Identify which cell holds the provided text, then report its [x, y] central coordinate. 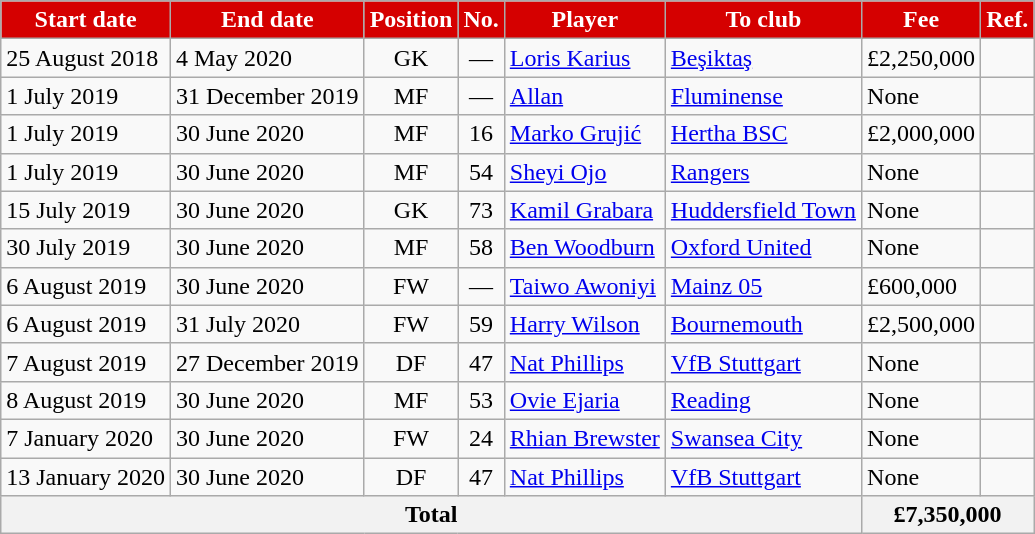
54 [481, 172]
£2,000,000 [922, 134]
Hertha BSC [763, 134]
£2,250,000 [922, 58]
Fluminense [763, 96]
Player [584, 20]
Ben Woodburn [584, 248]
58 [481, 248]
31 July 2020 [267, 324]
15 July 2019 [86, 210]
8 August 2019 [86, 400]
Taiwo Awoniyi [584, 286]
4 May 2020 [267, 58]
59 [481, 324]
30 July 2019 [86, 248]
To club [763, 20]
Total [432, 515]
Reading [763, 400]
No. [481, 20]
Ovie Ejaria [584, 400]
Oxford United [763, 248]
Start date [86, 20]
73 [481, 210]
Loris Karius [584, 58]
Huddersfield Town [763, 210]
Beşiktaş [763, 58]
£7,350,000 [948, 515]
Swansea City [763, 438]
Position [411, 20]
Harry Wilson [584, 324]
Rhian Brewster [584, 438]
Rangers [763, 172]
End date [267, 20]
£600,000 [922, 286]
27 December 2019 [267, 362]
53 [481, 400]
7 August 2019 [86, 362]
Kamil Grabara [584, 210]
7 January 2020 [86, 438]
£2,500,000 [922, 324]
Ref. [1008, 20]
24 [481, 438]
Allan [584, 96]
Sheyi Ojo [584, 172]
Fee [922, 20]
25 August 2018 [86, 58]
Marko Grujić [584, 134]
Mainz 05 [763, 286]
13 January 2020 [86, 477]
31 December 2019 [267, 96]
Bournemouth [763, 324]
16 [481, 134]
